Return (x, y) of the center of cell containing provided text 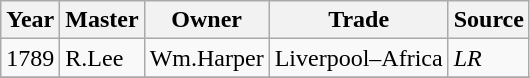
Trade (358, 20)
Owner (206, 20)
Master (102, 20)
Source (488, 20)
Year (30, 20)
1789 (30, 58)
Wm.Harper (206, 58)
LR (488, 58)
Liverpool–Africa (358, 58)
R.Lee (102, 58)
